Output the [x, y] coordinate of the center of the cell containing the given text.  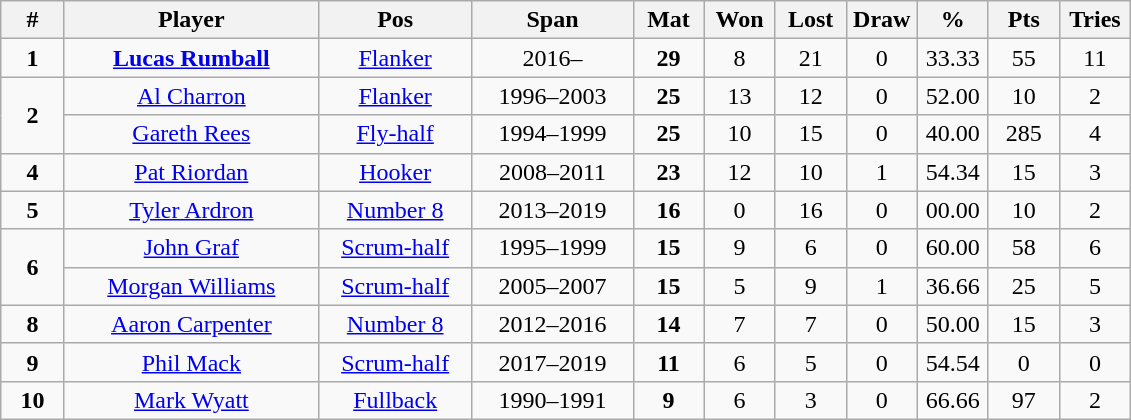
Tries [1094, 20]
2017–2019 [552, 362]
% [952, 20]
29 [668, 58]
23 [668, 172]
1994–1999 [552, 134]
36.66 [952, 286]
Tyler Ardron [191, 210]
Al Charron [191, 96]
55 [1024, 58]
13 [740, 96]
2012–2016 [552, 324]
Won [740, 20]
Fullback [395, 400]
Player [191, 20]
58 [1024, 248]
Gareth Rees [191, 134]
14 [668, 324]
54.54 [952, 362]
Pos [395, 20]
54.34 [952, 172]
1995–1999 [552, 248]
Mat [668, 20]
Lost [810, 20]
00.00 [952, 210]
Hooker [395, 172]
John Graf [191, 248]
60.00 [952, 248]
21 [810, 58]
Aaron Carpenter [191, 324]
2013–2019 [552, 210]
# [33, 20]
Phil Mack [191, 362]
2008–2011 [552, 172]
1990–1991 [552, 400]
66.66 [952, 400]
2005–2007 [552, 286]
50.00 [952, 324]
Morgan Williams [191, 286]
Lucas Rumball [191, 58]
2016– [552, 58]
Draw [882, 20]
Pts [1024, 20]
Span [552, 20]
33.33 [952, 58]
97 [1024, 400]
40.00 [952, 134]
285 [1024, 134]
Mark Wyatt [191, 400]
Pat Riordan [191, 172]
1996–2003 [552, 96]
52.00 [952, 96]
Fly-half [395, 134]
